From the cell containing the given text, extract its center point as [x, y] coordinate. 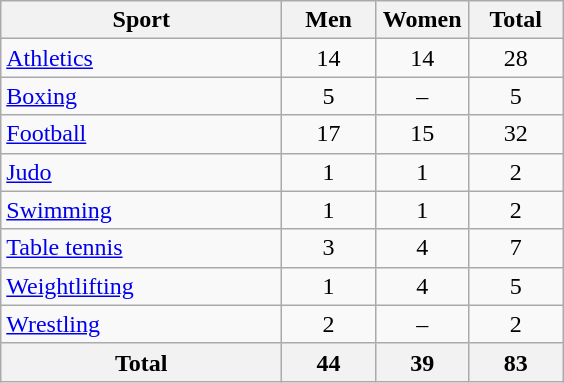
Sport [142, 20]
Swimming [142, 210]
17 [329, 134]
Judo [142, 172]
39 [422, 362]
Men [329, 20]
28 [516, 58]
Women [422, 20]
32 [516, 134]
3 [329, 248]
83 [516, 362]
15 [422, 134]
Boxing [142, 96]
Table tennis [142, 248]
7 [516, 248]
Wrestling [142, 324]
Weightlifting [142, 286]
44 [329, 362]
Football [142, 134]
Athletics [142, 58]
